Detect which cell encompasses the target text, then output its (x, y) center coordinate. 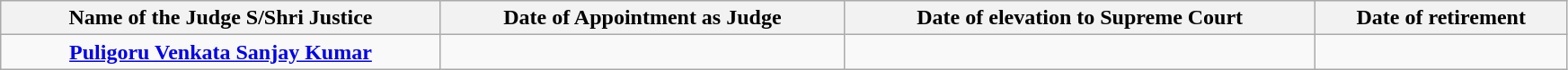
Date of elevation to Supreme Court (1080, 18)
Puligoru Venkata Sanjay Kumar (221, 52)
Date of Appointment as Judge (642, 18)
Name of the Judge S/Shri Justice (221, 18)
Date of retirement (1441, 18)
